Determine the (x, y) coordinate at the center of the cell enclosing the given text.  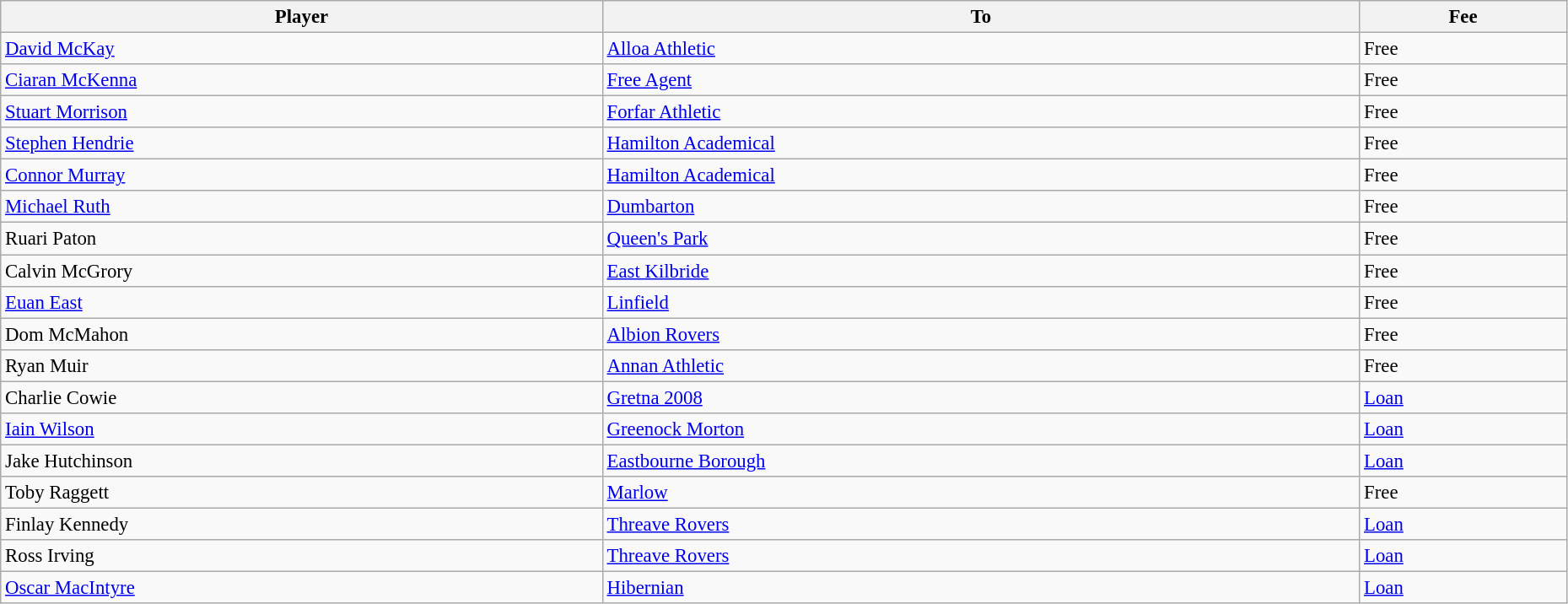
Oscar MacIntyre (302, 588)
Jake Hutchinson (302, 461)
Iain Wilson (302, 429)
Eastbourne Borough (981, 461)
Gretna 2008 (981, 397)
Dumbarton (981, 207)
Ross Irving (302, 556)
Greenock Morton (981, 429)
Stephen Hendrie (302, 143)
Alloa Athletic (981, 49)
Dom McMahon (302, 334)
Free Agent (981, 80)
Michael Ruth (302, 207)
Annan Athletic (981, 365)
Marlow (981, 493)
Ruari Paton (302, 239)
Fee (1463, 17)
David McKay (302, 49)
Ryan Muir (302, 365)
Calvin McGrory (302, 271)
Stuart Morrison (302, 112)
Player (302, 17)
Albion Rovers (981, 334)
Finlay Kennedy (302, 524)
Linfield (981, 302)
Toby Raggett (302, 493)
Connor Murray (302, 175)
East Kilbride (981, 271)
To (981, 17)
Hibernian (981, 588)
Ciaran McKenna (302, 80)
Euan East (302, 302)
Forfar Athletic (981, 112)
Charlie Cowie (302, 397)
Queen's Park (981, 239)
